Return (X, Y) of the center of cell containing provided text 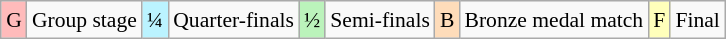
Bronze medal match (554, 20)
Semi-finals (380, 20)
G (14, 20)
B (448, 20)
F (659, 20)
¼ (155, 20)
Final (698, 20)
½ (312, 20)
Group stage (84, 20)
Quarter-finals (234, 20)
